Capture the cell that displays the provided text and extract its [X, Y] central coordinate. 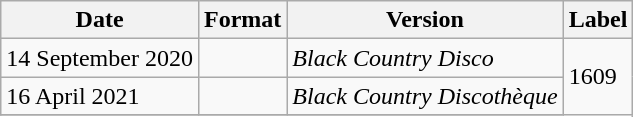
Black Country Discothèque [425, 96]
Date [100, 20]
Label [598, 20]
1609 [598, 77]
Black Country Disco [425, 58]
Format [242, 20]
Version [425, 20]
14 September 2020 [100, 58]
16 April 2021 [100, 96]
